Search for the cell housing the specified text and yield its [X, Y] center coordinate. 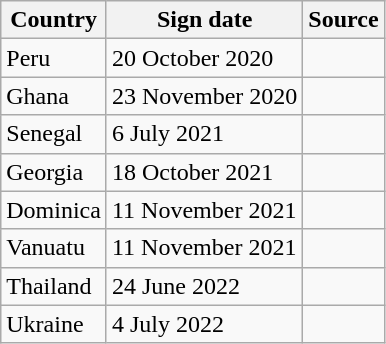
Country [54, 20]
Senegal [54, 134]
Source [344, 20]
20 October 2020 [204, 58]
18 October 2021 [204, 172]
Georgia [54, 172]
Peru [54, 58]
Ghana [54, 96]
Vanuatu [54, 248]
Thailand [54, 286]
Ukraine [54, 324]
Dominica [54, 210]
24 June 2022 [204, 286]
23 November 2020 [204, 96]
4 July 2022 [204, 324]
6 July 2021 [204, 134]
Sign date [204, 20]
